Extract the (x, y) coordinate from the center of the cell holding the provided text.  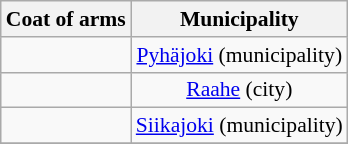
Siikajoki (municipality) (240, 126)
Raahe (city) (240, 90)
Coat of arms (66, 19)
Municipality (240, 19)
Pyhäjoki (municipality) (240, 55)
